Determine the [X, Y] coordinate at the center of the cell enclosing the given text.  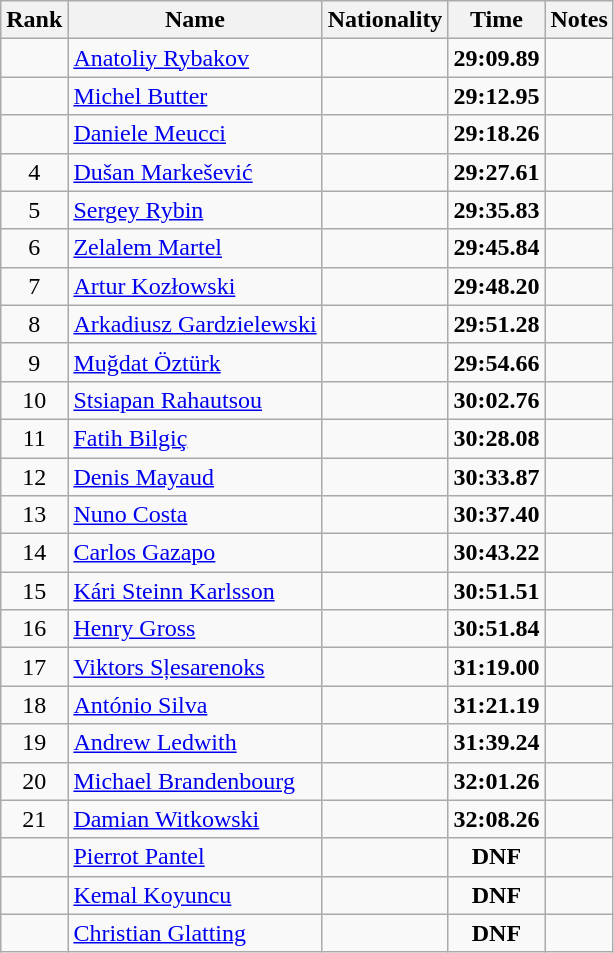
6 [34, 248]
31:19.00 [496, 667]
Muğdat Öztürk [195, 362]
Denis Mayaud [195, 477]
13 [34, 515]
Damian Witkowski [195, 819]
8 [34, 324]
9 [34, 362]
32:01.26 [496, 781]
Notes [579, 20]
16 [34, 629]
Michel Butter [195, 96]
Nuno Costa [195, 515]
29:12.95 [496, 96]
30:51.51 [496, 591]
30:37.40 [496, 515]
11 [34, 438]
Carlos Gazapo [195, 553]
19 [34, 743]
Kemal Koyuncu [195, 895]
10 [34, 400]
12 [34, 477]
20 [34, 781]
Zelalem Martel [195, 248]
29:18.26 [496, 134]
30:43.22 [496, 553]
António Silva [195, 705]
29:48.20 [496, 286]
29:45.84 [496, 248]
Fatih Bilgiç [195, 438]
31:39.24 [496, 743]
Nationality [385, 20]
Viktors Sļesarenoks [195, 667]
4 [34, 172]
29:35.83 [496, 210]
Andrew Ledwith [195, 743]
Rank [34, 20]
Dušan Markešević [195, 172]
21 [34, 819]
Arkadiusz Gardzielewski [195, 324]
Name [195, 20]
Kári Steinn Karlsson [195, 591]
32:08.26 [496, 819]
17 [34, 667]
Pierrot Pantel [195, 857]
5 [34, 210]
14 [34, 553]
30:51.84 [496, 629]
Christian Glatting [195, 933]
30:33.87 [496, 477]
15 [34, 591]
Michael Brandenbourg [195, 781]
18 [34, 705]
30:02.76 [496, 400]
7 [34, 286]
Anatoliy Rybakov [195, 58]
30:28.08 [496, 438]
31:21.19 [496, 705]
29:27.61 [496, 172]
Daniele Meucci [195, 134]
Sergey Rybin [195, 210]
Artur Kozłowski [195, 286]
29:51.28 [496, 324]
Henry Gross [195, 629]
Time [496, 20]
29:09.89 [496, 58]
Stsiapan Rahautsou [195, 400]
29:54.66 [496, 362]
